Find where the given text appears and provide that cell's center as [X, Y] coordinate. 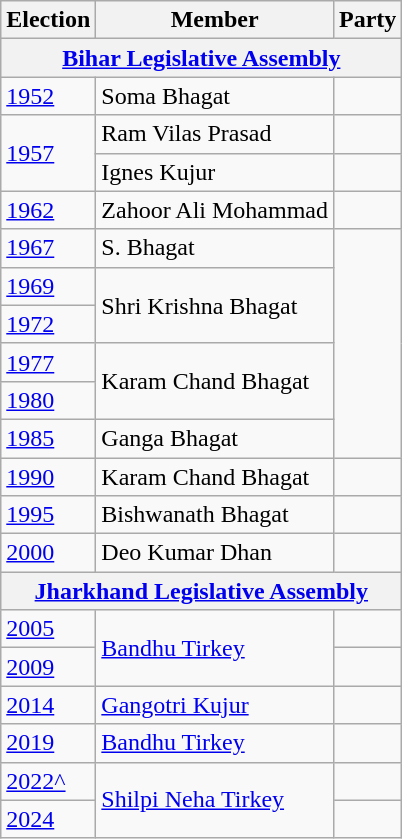
2009 [48, 667]
Member [215, 20]
2022^ [48, 781]
Bishwanath Bhagat [215, 515]
2014 [48, 705]
S. Bhagat [215, 248]
1957 [48, 153]
1952 [48, 96]
Election [48, 20]
1990 [48, 477]
1977 [48, 362]
1969 [48, 286]
Soma Bhagat [215, 96]
1995 [48, 515]
Deo Kumar Dhan [215, 553]
Zahoor Ali Mohammad [215, 210]
Shilpi Neha Tirkey [215, 800]
1962 [48, 210]
Ignes Kujur [215, 172]
Ganga Bhagat [215, 438]
1985 [48, 438]
2000 [48, 553]
Jharkhand Legislative Assembly [202, 591]
Gangotri Kujur [215, 705]
2024 [48, 819]
Shri Krishna Bhagat [215, 305]
2005 [48, 629]
Bihar Legislative Assembly [202, 58]
Ram Vilas Prasad [215, 134]
1967 [48, 248]
1980 [48, 400]
Party [368, 20]
2019 [48, 743]
1972 [48, 324]
